Determine the [X, Y] coordinate at the center of the cell enclosing the given text.  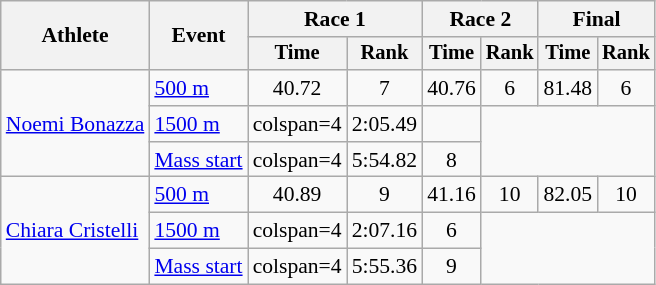
2:05.49 [384, 124]
Final [596, 19]
Race 1 [336, 19]
5:54.82 [384, 160]
Race 2 [480, 19]
2:07.16 [384, 231]
82.05 [568, 195]
Noemi Bonazza [76, 124]
40.72 [298, 88]
Event [198, 36]
Athlete [76, 36]
7 [384, 88]
Chiara Cristelli [76, 230]
40.76 [452, 88]
81.48 [568, 88]
8 [452, 160]
5:55.36 [384, 267]
41.16 [452, 195]
40.89 [298, 195]
